Output the [x, y] coordinate of the center of the cell containing the given text.  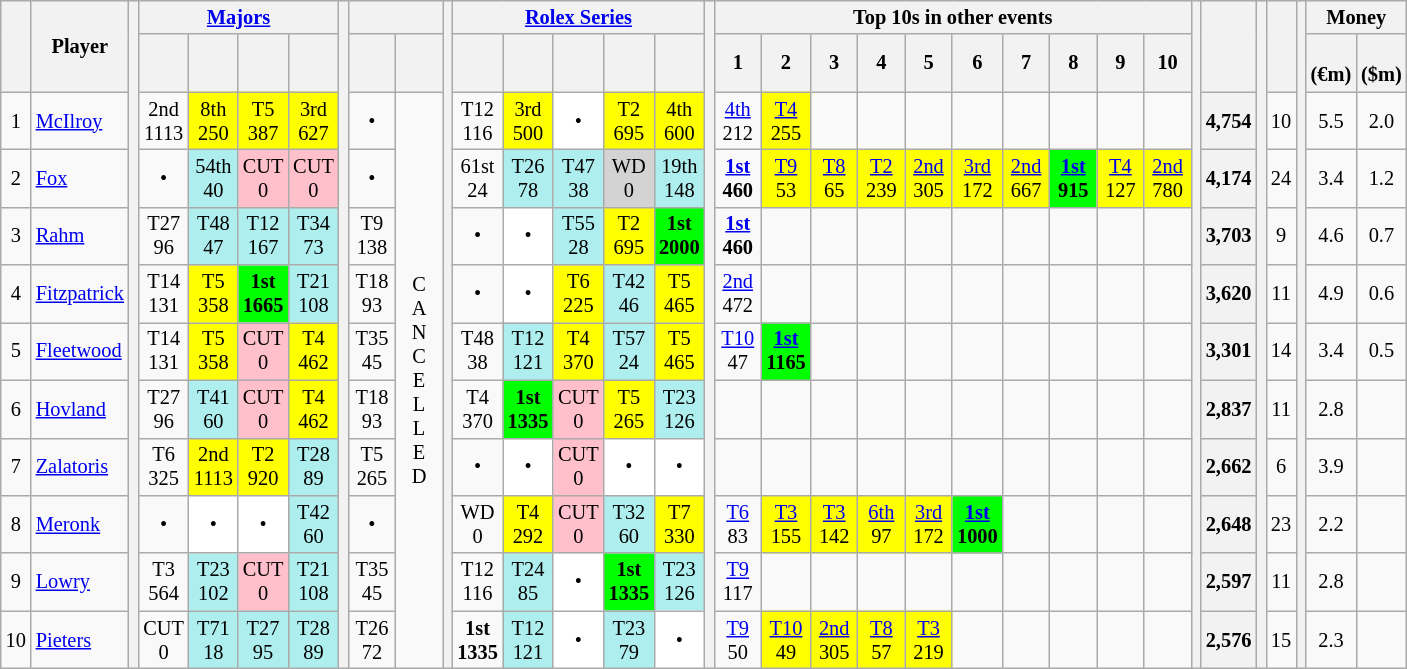
Pieters [80, 640]
T857 [882, 640]
3rd500 [528, 121]
1.2 [1381, 178]
T6225 [578, 294]
1st1165 [786, 351]
Rahm [80, 236]
1st915 [1074, 178]
T2239 [882, 178]
Hovland [80, 409]
2nd667 [1026, 178]
2,662 [1229, 467]
3,301 [1229, 351]
4.9 [1331, 294]
McIlroy [80, 121]
4th212 [738, 121]
T4160 [214, 409]
15 [1281, 640]
T1047 [738, 351]
T5724 [629, 351]
Fleetwood [80, 351]
T953 [786, 178]
Majors [238, 17]
2,597 [1229, 582]
23 [1281, 524]
Player [80, 46]
54th40 [214, 178]
5.5 [1331, 121]
4th600 [679, 121]
T1049 [786, 640]
24 [1281, 178]
(€m) [1331, 63]
2,648 [1229, 524]
19th148 [679, 178]
Lowry [80, 582]
6th97 [882, 524]
T7330 [679, 524]
T2920 [263, 467]
($m) [1381, 63]
Meronk [80, 524]
4,754 [1229, 121]
T3564 [163, 582]
T2678 [528, 178]
2.2 [1331, 524]
T5387 [263, 121]
Zalatoris [80, 467]
T2672 [372, 640]
T4246 [629, 294]
2,576 [1229, 640]
2nd472 [738, 294]
61st24 [477, 178]
14 [1281, 351]
T12167 [263, 236]
1st1000 [977, 524]
2nd780 [1168, 178]
T2795 [263, 640]
T4738 [578, 178]
T3155 [786, 524]
2,837 [1229, 409]
T9117 [738, 582]
4.6 [1331, 236]
Fitzpatrick [80, 294]
T4292 [528, 524]
0.7 [1381, 236]
T3473 [313, 236]
2.3 [1331, 640]
Top 10s in other events [952, 17]
Money [1356, 17]
Fox [80, 178]
3,620 [1229, 294]
3.9 [1331, 467]
0.5 [1381, 351]
T23102 [214, 582]
T4838 [477, 351]
T4847 [214, 236]
1st2000 [679, 236]
T865 [834, 178]
T4260 [313, 524]
T3219 [928, 640]
4,174 [1229, 178]
T6325 [163, 467]
T4255 [786, 121]
T2485 [528, 582]
T683 [738, 524]
2.0 [1381, 121]
1st1665 [263, 294]
T3142 [834, 524]
T5528 [578, 236]
T9138 [372, 236]
T3260 [629, 524]
T950 [738, 640]
T4127 [1120, 178]
3rd627 [313, 121]
T2379 [629, 640]
T7118 [214, 640]
0.6 [1381, 294]
Rolex Series [578, 17]
8th250 [214, 121]
CANCELLED [420, 380]
3,703 [1229, 236]
